Pinpoint the cell where the given text exists, returning its [X, Y] midpoint coordinate. 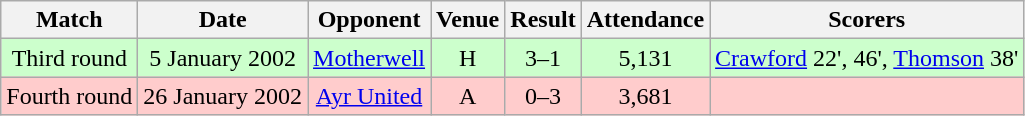
5 January 2002 [223, 58]
Opponent [370, 20]
A [468, 96]
Date [223, 20]
Scorers [867, 20]
Third round [70, 58]
Match [70, 20]
Fourth round [70, 96]
Result [543, 20]
Attendance [645, 20]
26 January 2002 [223, 96]
Crawford 22', 46', Thomson 38' [867, 58]
3,681 [645, 96]
Motherwell [370, 58]
Venue [468, 20]
H [468, 58]
3–1 [543, 58]
Ayr United [370, 96]
5,131 [645, 58]
0–3 [543, 96]
